From the cell containing the given text, extract its center point as [X, Y] coordinate. 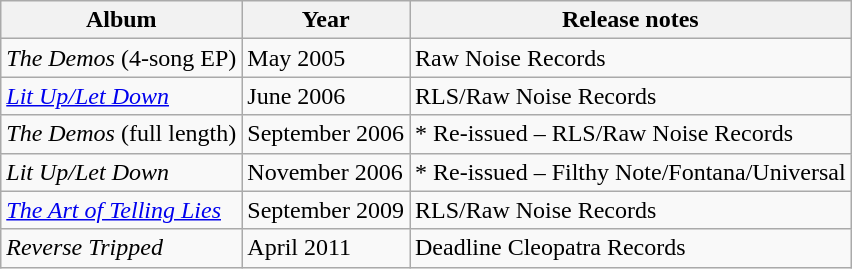
Release notes [631, 20]
April 2011 [326, 248]
September 2006 [326, 134]
Deadline Cleopatra Records [631, 248]
The Art of Telling Lies [122, 210]
Year [326, 20]
June 2006 [326, 96]
November 2006 [326, 172]
Raw Noise Records [631, 58]
The Demos (4-song EP) [122, 58]
The Demos (full length) [122, 134]
* Re-issued – Filthy Note/Fontana/Universal [631, 172]
Album [122, 20]
September 2009 [326, 210]
* Re-issued – RLS/Raw Noise Records [631, 134]
Reverse Tripped [122, 248]
May 2005 [326, 58]
